Scan for the cell matching the given text and deliver its [X, Y] coordinate at center. 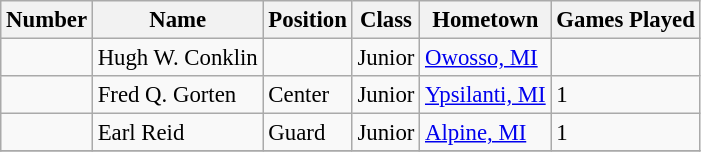
Alpine, MI [486, 133]
Number [47, 20]
Class [386, 20]
Hugh W. Conklin [178, 58]
Owosso, MI [486, 58]
Name [178, 20]
Position [308, 20]
Hometown [486, 20]
Earl Reid [178, 133]
Games Played [626, 20]
Center [308, 95]
Fred Q. Gorten [178, 95]
Ypsilanti, MI [486, 95]
Guard [308, 133]
